Capture the cell that displays the provided text and extract its (X, Y) central coordinate. 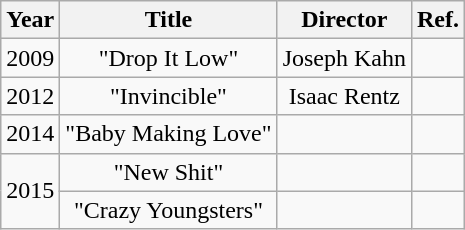
Title (168, 20)
"Invincible" (168, 96)
"New Shit" (168, 172)
Isaac Rentz (344, 96)
2009 (30, 58)
Ref. (438, 20)
"Baby Making Love" (168, 134)
2014 (30, 134)
Director (344, 20)
2012 (30, 96)
"Crazy Youngsters" (168, 210)
"Drop It Low" (168, 58)
Joseph Kahn (344, 58)
Year (30, 20)
2015 (30, 191)
